Provide the (X, Y) coordinate of the cell's center where the given text is located.  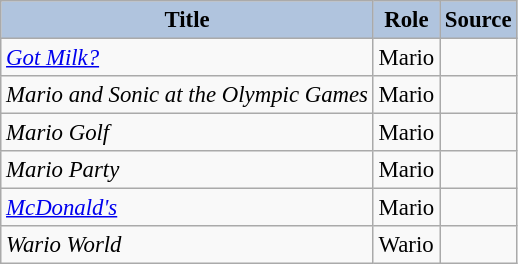
Wario World (188, 245)
Wario (406, 245)
Mario Party (188, 170)
Got Milk? (188, 58)
McDonald's (188, 208)
Title (188, 20)
Role (406, 20)
Source (478, 20)
Mario and Sonic at the Olympic Games (188, 95)
Mario Golf (188, 133)
